Detect which cell encompasses the target text, then output its [X, Y] center coordinate. 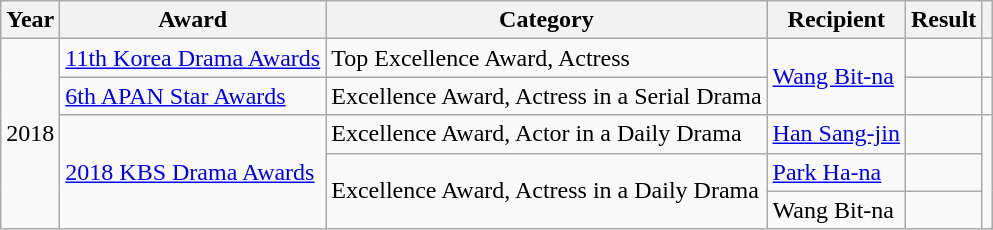
Recipient [836, 20]
Excellence Award, Actress in a Serial Drama [546, 96]
Excellence Award, Actor in a Daily Drama [546, 134]
Year [30, 20]
Result [943, 20]
Award [193, 20]
Han Sang-jin [836, 134]
Category [546, 20]
Top Excellence Award, Actress [546, 58]
11th Korea Drama Awards [193, 58]
Excellence Award, Actress in a Daily Drama [546, 191]
2018 KBS Drama Awards [193, 172]
6th APAN Star Awards [193, 96]
2018 [30, 134]
Park Ha-na [836, 172]
